Provide the [X, Y] coordinate of the cell's center where the given text is located.  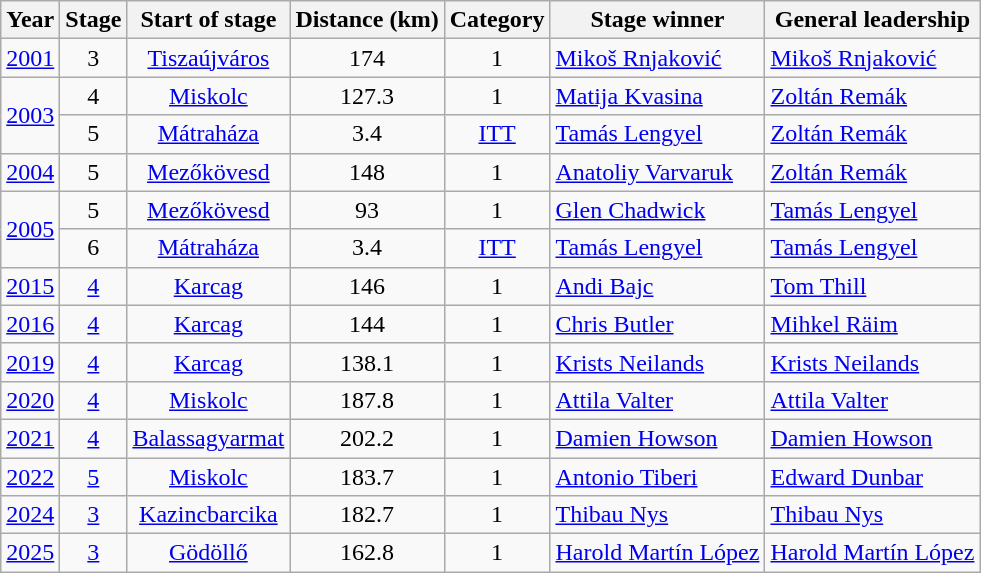
Tom Thill [872, 286]
182.7 [367, 515]
202.2 [367, 438]
183.7 [367, 477]
2004 [30, 172]
2019 [30, 362]
148 [367, 172]
127.3 [367, 96]
General leadership [872, 20]
Edward Dunbar [872, 477]
Start of stage [208, 20]
2015 [30, 286]
Glen Chadwick [658, 210]
2024 [30, 515]
Distance (km) [367, 20]
Mihkel Räim [872, 324]
Balassagyarmat [208, 438]
2022 [30, 477]
2001 [30, 58]
93 [367, 210]
174 [367, 58]
Antonio Tiberi [658, 477]
Stage winner [658, 20]
6 [94, 248]
162.8 [367, 553]
187.8 [367, 400]
2016 [30, 324]
2003 [30, 115]
Category [497, 20]
Kazincbarcika [208, 515]
Andi Bajc [658, 286]
2020 [30, 400]
Matija Kvasina [658, 96]
Chris Butler [658, 324]
2005 [30, 229]
Gödöllő [208, 553]
Anatoliy Varvaruk [658, 172]
146 [367, 286]
138.1 [367, 362]
144 [367, 324]
Tiszaújváros [208, 58]
2021 [30, 438]
Year [30, 20]
Stage [94, 20]
2025 [30, 553]
